Search for the cell housing the specified text and yield its [x, y] center coordinate. 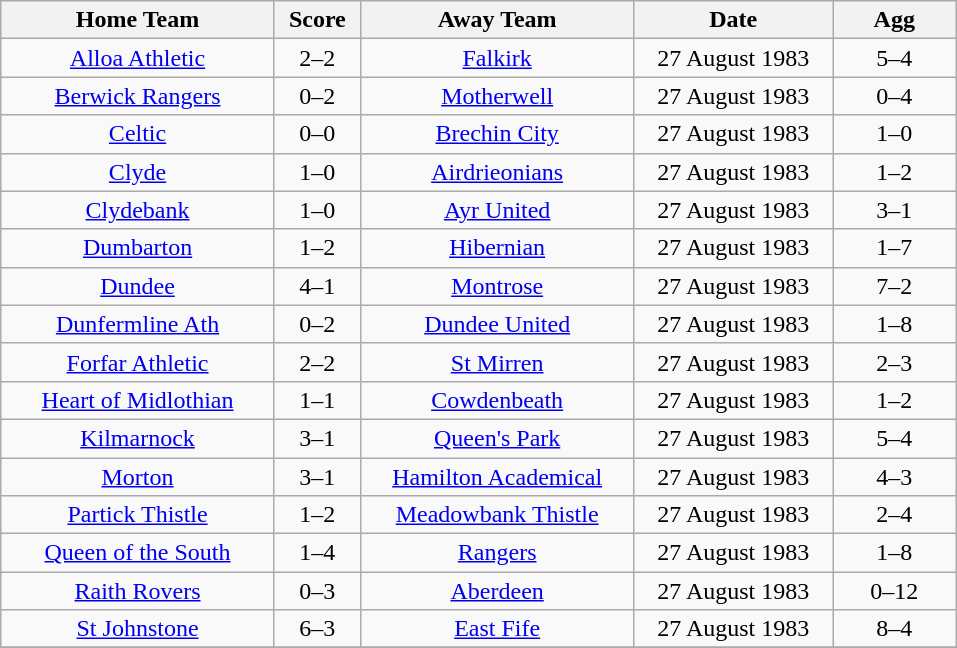
0–0 [317, 134]
Clyde [138, 172]
Motherwell [497, 96]
Kilmarnock [138, 438]
Partick Thistle [138, 515]
Montrose [497, 286]
Score [317, 20]
Meadowbank Thistle [497, 515]
Cowdenbeath [497, 400]
4–3 [894, 477]
Hibernian [497, 248]
Ayr United [497, 210]
Date [734, 20]
7–2 [894, 286]
East Fife [497, 629]
1–1 [317, 400]
6–3 [317, 629]
1–4 [317, 553]
Aberdeen [497, 591]
Forfar Athletic [138, 362]
1–7 [894, 248]
Brechin City [497, 134]
Heart of Midlothian [138, 400]
St Mirren [497, 362]
Dumbarton [138, 248]
Raith Rovers [138, 591]
Rangers [497, 553]
St Johnstone [138, 629]
Dundee [138, 286]
Clydebank [138, 210]
Away Team [497, 20]
4–1 [317, 286]
Home Team [138, 20]
Queen's Park [497, 438]
8–4 [894, 629]
Airdrieonians [497, 172]
2–4 [894, 515]
Queen of the South [138, 553]
2–3 [894, 362]
Dunfermline Ath [138, 324]
0–12 [894, 591]
Berwick Rangers [138, 96]
0–4 [894, 96]
Falkirk [497, 58]
Hamilton Academical [497, 477]
Alloa Athletic [138, 58]
Morton [138, 477]
Agg [894, 20]
0–3 [317, 591]
Celtic [138, 134]
Dundee United [497, 324]
